Identify which cell holds the provided text, then report its [x, y] central coordinate. 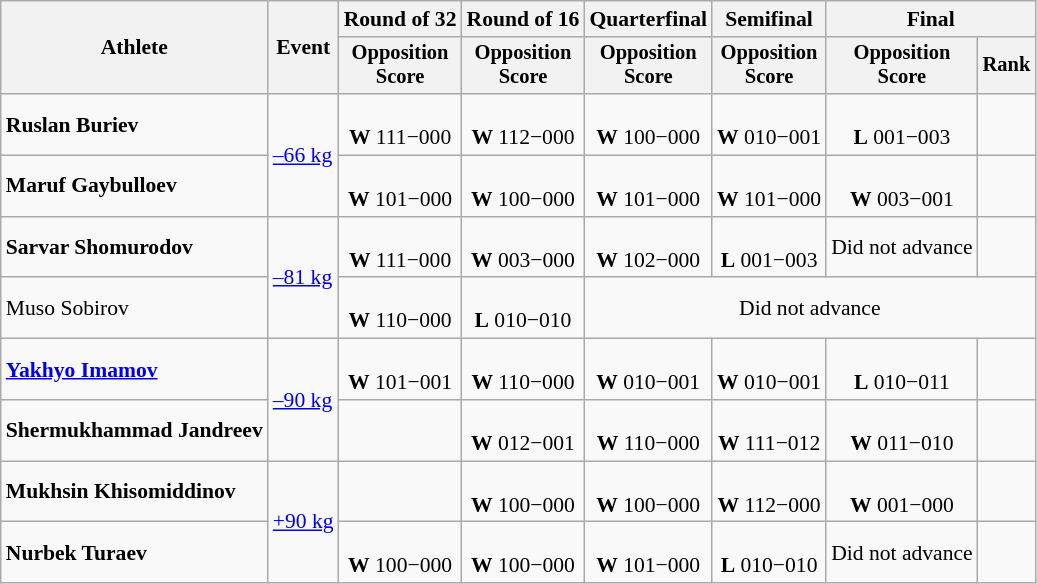
–66 kg [304, 155]
W 012−001 [524, 430]
Rank [1007, 66]
–90 kg [304, 400]
+90 kg [304, 522]
Event [304, 48]
W 101−001 [400, 370]
Semifinal [769, 19]
Quarterfinal [648, 19]
L 010−011 [902, 370]
W 003−000 [524, 248]
Muso Sobirov [134, 308]
W 111−012 [769, 430]
W 102−000 [648, 248]
–81 kg [304, 278]
Mukhsin Khisomiddinov [134, 492]
Athlete [134, 48]
Shermukhammad Jandreev [134, 430]
Yakhyo Imamov [134, 370]
Sarvar Shomurodov [134, 248]
Ruslan Buriev [134, 124]
W 003−001 [902, 186]
Round of 16 [524, 19]
Nurbek Turaev [134, 552]
Final [930, 19]
W 011−010 [902, 430]
Round of 32 [400, 19]
W 001−000 [902, 492]
Maruf Gaybulloev [134, 186]
